Return the [X, Y] coordinate for the center point of the cell that contains the specified text.  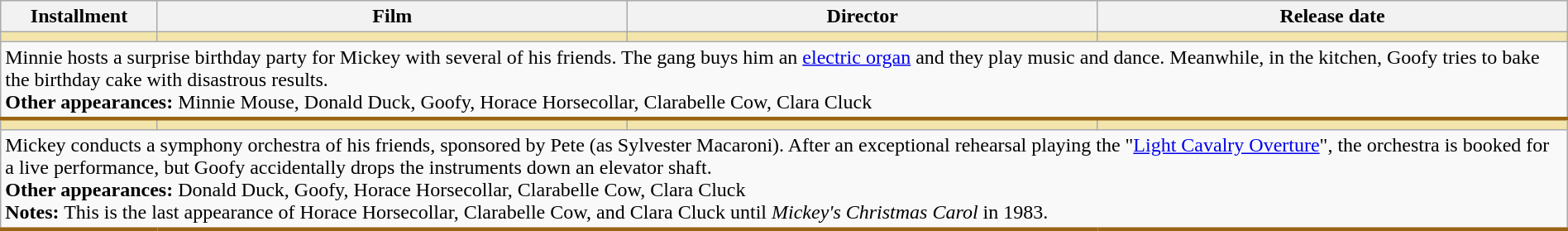
Installment [79, 17]
Film [392, 17]
Director [863, 17]
Release date [1332, 17]
